Locate the cell with the specified text and output its (x, y) center coordinate. 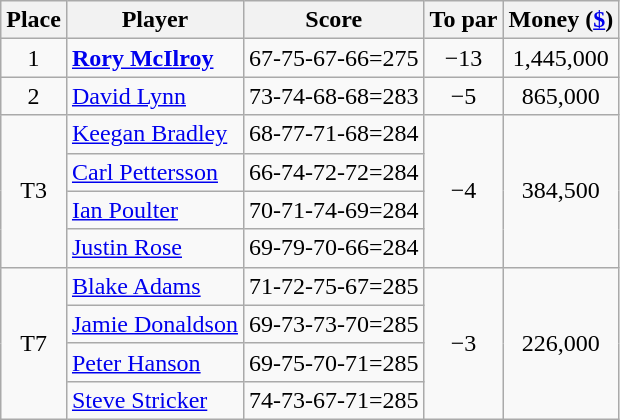
1,445,000 (561, 58)
−5 (464, 96)
Peter Hanson (154, 362)
67-75-67-66=275 (334, 58)
74-73-67-71=285 (334, 400)
71-72-75-67=285 (334, 286)
Steve Stricker (154, 400)
73-74-68-68=283 (334, 96)
Ian Poulter (154, 210)
1 (34, 58)
69-75-70-71=285 (334, 362)
Rory McIlroy (154, 58)
69-73-73-70=285 (334, 324)
Justin Rose (154, 248)
David Lynn (154, 96)
Score (334, 20)
68-77-71-68=284 (334, 134)
Player (154, 20)
T7 (34, 343)
Money ($) (561, 20)
2 (34, 96)
66-74-72-72=284 (334, 172)
384,500 (561, 191)
−4 (464, 191)
T3 (34, 191)
Blake Adams (154, 286)
Place (34, 20)
To par (464, 20)
−3 (464, 343)
Jamie Donaldson (154, 324)
−13 (464, 58)
Keegan Bradley (154, 134)
865,000 (561, 96)
Carl Pettersson (154, 172)
226,000 (561, 343)
69-79-70-66=284 (334, 248)
70-71-74-69=284 (334, 210)
